Find where the given text appears and provide that cell's center as [X, Y] coordinate. 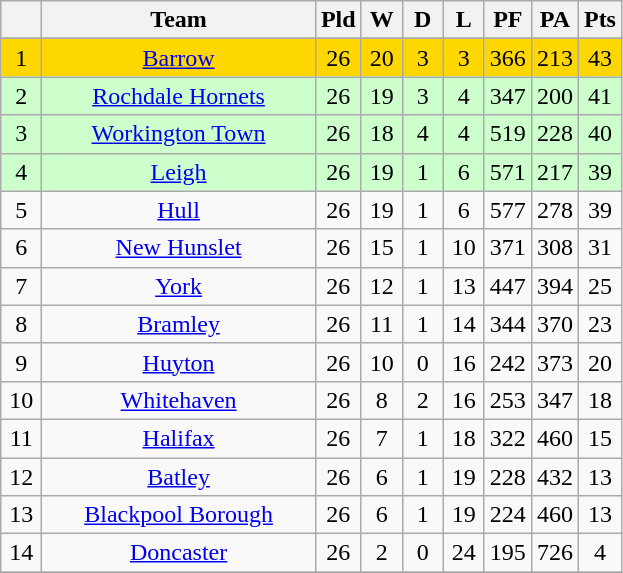
577 [508, 210]
Huyton [179, 362]
Batley [179, 477]
242 [508, 362]
23 [600, 324]
PF [508, 20]
Halifax [179, 438]
31 [600, 248]
40 [600, 134]
Blackpool Borough [179, 515]
Workington Town [179, 134]
Rochdale Hornets [179, 96]
Pts [600, 20]
43 [600, 58]
394 [554, 286]
Doncaster [179, 553]
9 [22, 362]
D [422, 20]
L [464, 20]
Bramley [179, 324]
Pld [338, 20]
5 [22, 210]
370 [554, 324]
373 [554, 362]
366 [508, 58]
308 [554, 248]
217 [554, 172]
344 [508, 324]
447 [508, 286]
253 [508, 400]
Barrow [179, 58]
PA [554, 20]
41 [600, 96]
432 [554, 477]
24 [464, 553]
New Hunslet [179, 248]
W [382, 20]
Hull [179, 210]
25 [600, 286]
Whitehaven [179, 400]
195 [508, 553]
Leigh [179, 172]
726 [554, 553]
371 [508, 248]
571 [508, 172]
200 [554, 96]
224 [508, 515]
322 [508, 438]
York [179, 286]
278 [554, 210]
213 [554, 58]
Team [179, 20]
519 [508, 134]
